Detect which cell encompasses the target text, then output its [X, Y] center coordinate. 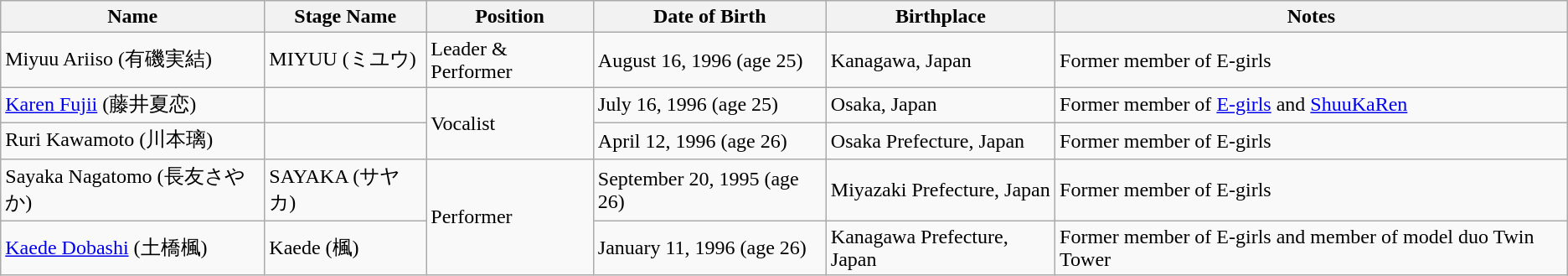
Karen Fujii (藤井夏恋) [132, 106]
Stage Name [345, 17]
Position [510, 17]
Birthplace [940, 17]
Miyuu Ariiso (有磯実結) [132, 60]
Date of Birth [709, 17]
Former member of E-girls and member of model duo Twin Tower [1312, 248]
Notes [1312, 17]
Kanagawa Prefecture, Japan [940, 248]
August 16, 1996 (age 25) [709, 60]
Vocalist [510, 122]
January 11, 1996 (age 26) [709, 248]
Sayaka Nagatomo (長友さやか) [132, 190]
Miyazaki Prefecture, Japan [940, 190]
Leader & Performer [510, 60]
MIYUU (ミユウ) [345, 60]
Name [132, 17]
Kanagawa, Japan [940, 60]
Former member of E-girls and ShuuKaRen [1312, 106]
Performer [510, 216]
July 16, 1996 (age 25) [709, 106]
April 12, 1996 (age 26) [709, 141]
Kaede (楓) [345, 248]
Ruri Kawamoto (川本璃) [132, 141]
Kaede Dobashi (土橋楓) [132, 248]
September 20, 1995 (age 26) [709, 190]
SAYAKA (サヤカ) [345, 190]
Osaka, Japan [940, 106]
Osaka Prefecture, Japan [940, 141]
